For the text-containing cell, return its midpoint in (x, y) coordinate format. 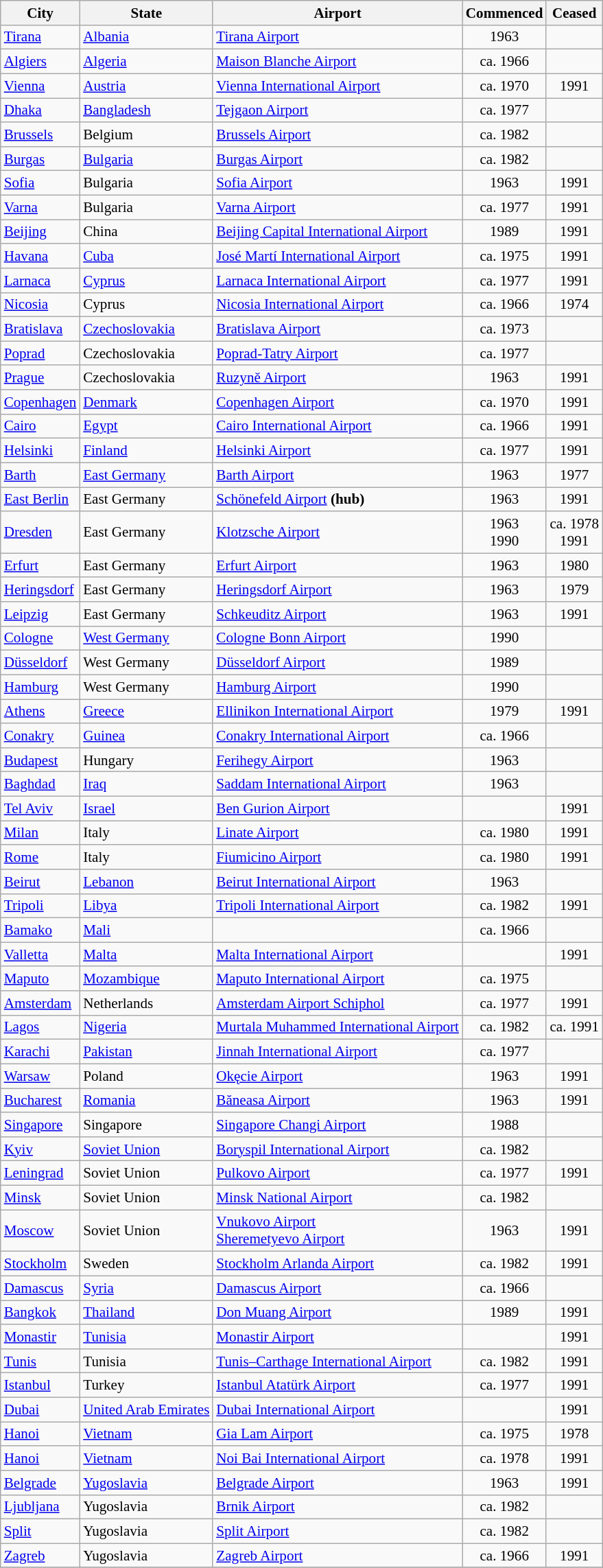
Finland (146, 450)
Turkey (146, 1385)
Larnaca International Airport (338, 280)
China (146, 232)
Sofia Airport (338, 183)
ca. 1991 (574, 1027)
Belgrade Airport (338, 1482)
Singapore Changi Airport (338, 1124)
Varna Airport (338, 207)
Lagos (40, 1027)
Hamburg (40, 686)
Vnukovo AirportSheremetyevo Airport (338, 1231)
Bangkok (40, 1312)
Barth (40, 475)
Stockholm (40, 1264)
Warsaw (40, 1076)
Băneasa Airport (338, 1101)
Tirana (40, 37)
Zagreb Airport (338, 1555)
Helsinki Airport (338, 450)
José Martí International Airport (338, 255)
Mali (146, 931)
Kyiv (40, 1149)
Split (40, 1532)
Athens (40, 711)
Belgrade (40, 1482)
Denmark (146, 402)
Nicosia International Airport (338, 305)
Hungary (146, 759)
Baghdad (40, 784)
Erfurt Airport (338, 565)
Dhaka (40, 110)
Tejgaon Airport (338, 110)
Commenced (505, 12)
Erfurt (40, 565)
United Arab Emirates (146, 1409)
Cuba (146, 255)
Cairo (40, 425)
Lebanon (146, 881)
Heringsdorf Airport (338, 589)
Burgas Airport (338, 158)
Algiers (40, 62)
Tel Aviv (40, 808)
ca. 19781991 (574, 533)
Budapest (40, 759)
Bratislava (40, 329)
1978 (574, 1434)
Syria (146, 1287)
Vienna International Airport (338, 85)
Damascus (40, 1287)
Poland (146, 1076)
Airport (338, 12)
Tripoli (40, 906)
Istanbul Atatürk Airport (338, 1385)
Nigeria (146, 1027)
Saddam International Airport (338, 784)
Sofia (40, 183)
Havana (40, 255)
Gia Lam Airport (338, 1434)
Leningrad (40, 1173)
Malta (146, 954)
Tunis (40, 1360)
Ruzyně Airport (338, 377)
1980 (574, 565)
Damascus Airport (338, 1287)
Israel (146, 808)
Larnaca (40, 280)
Ceased (574, 12)
Conakry International Airport (338, 736)
Brussels (40, 134)
State (146, 12)
Don Muang Airport (338, 1312)
Copenhagen Airport (338, 402)
Mozambique (146, 979)
Malta International Airport (338, 954)
1988 (505, 1124)
Jinnah International Airport (338, 1051)
Maputo International Airport (338, 979)
Belgium (146, 134)
ca. 1973 (505, 329)
Cairo International Airport (338, 425)
Monastir Airport (338, 1337)
Beijing Capital International Airport (338, 232)
Iraq (146, 784)
Egypt (146, 425)
Brnik Airport (338, 1507)
Tirana Airport (338, 37)
Thailand (146, 1312)
Bangladesh (146, 110)
Düsseldorf (40, 663)
City (40, 12)
Düsseldorf Airport (338, 663)
Beirut (40, 881)
Austria (146, 85)
Guinea (146, 736)
Bucharest (40, 1101)
Maison Blanche Airport (338, 62)
Ellinikon International Airport (338, 711)
Pulkovo Airport (338, 1173)
Helsinki (40, 450)
Conakry (40, 736)
Pakistan (146, 1051)
Ben Gurion Airport (338, 808)
Fiumicino Airport (338, 856)
Cologne Bonn Airport (338, 638)
Heringsdorf (40, 589)
Klotzsche Airport (338, 533)
Split Airport (338, 1532)
East Berlin (40, 500)
Poprad (40, 353)
Noi Bai International Airport (338, 1458)
Maputo (40, 979)
Schkeuditz Airport (338, 613)
Hamburg Airport (338, 686)
Burgas (40, 158)
Amsterdam Airport Schiphol (338, 1003)
Libya (146, 906)
Ferihegy Airport (338, 759)
Minsk National Airport (338, 1197)
Amsterdam (40, 1003)
Dubai (40, 1409)
Monastir (40, 1337)
Barth Airport (338, 475)
Netherlands (146, 1003)
Copenhagen (40, 402)
1977 (574, 475)
ca. 1978 (505, 1458)
Istanbul (40, 1385)
Dresden (40, 533)
Murtala Muhammed International Airport (338, 1027)
Okęcie Airport (338, 1076)
Zagreb (40, 1555)
Romania (146, 1101)
1974 (574, 305)
Moscow (40, 1231)
Nicosia (40, 305)
Prague (40, 377)
Leipzig (40, 613)
Beijing (40, 232)
Tunis–Carthage International Airport (338, 1360)
Albania (146, 37)
Minsk (40, 1197)
Cologne (40, 638)
Rome (40, 856)
Tripoli International Airport (338, 906)
Milan (40, 833)
Bamako (40, 931)
Ljubljana (40, 1507)
Linate Airport (338, 833)
Greece (146, 711)
Poprad-Tatry Airport (338, 353)
Valletta (40, 954)
Dubai International Airport (338, 1409)
Beirut International Airport (338, 881)
Boryspil International Airport (338, 1149)
Karachi (40, 1051)
Schönefeld Airport (hub) (338, 500)
Brussels Airport (338, 134)
Stockholm Arlanda Airport (338, 1264)
Sweden (146, 1264)
Algeria (146, 62)
Bratislava Airport (338, 329)
Varna (40, 207)
19631990 (505, 533)
Vienna (40, 85)
